Scan for the cell matching the given text and deliver its [x, y] coordinate at center. 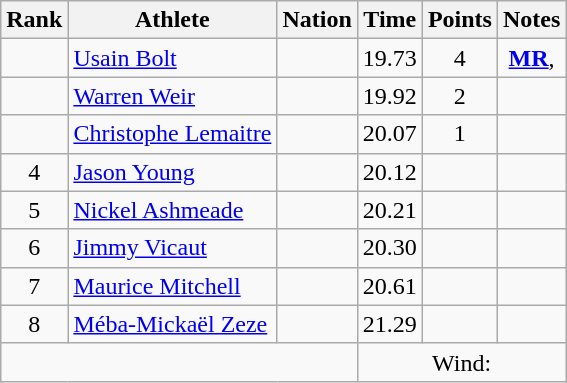
Jimmy Vicaut [172, 248]
Wind: [462, 362]
Time [390, 20]
21.29 [390, 324]
MR, [531, 58]
19.92 [390, 96]
Usain Bolt [172, 58]
20.21 [390, 210]
Nickel Ashmeade [172, 210]
20.30 [390, 248]
20.12 [390, 172]
8 [34, 324]
Nation [317, 20]
Jason Young [172, 172]
5 [34, 210]
20.61 [390, 286]
Méba-Mickaël Zeze [172, 324]
Points [460, 20]
Athlete [172, 20]
20.07 [390, 134]
1 [460, 134]
Warren Weir [172, 96]
7 [34, 286]
6 [34, 248]
Rank [34, 20]
Notes [531, 20]
Maurice Mitchell [172, 286]
2 [460, 96]
Christophe Lemaitre [172, 134]
19.73 [390, 58]
